For the text-containing cell, return its midpoint in [X, Y] coordinate format. 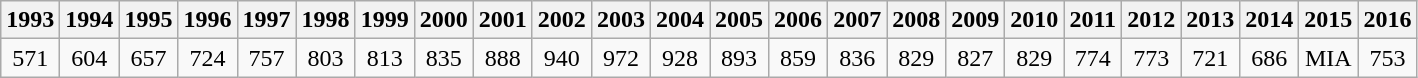
2005 [740, 20]
2000 [444, 20]
1996 [208, 20]
2006 [798, 20]
2016 [1388, 20]
773 [1152, 58]
1993 [30, 20]
721 [1210, 58]
2013 [1210, 20]
MIA [1328, 58]
803 [326, 58]
774 [1093, 58]
657 [148, 58]
2015 [1328, 20]
827 [976, 58]
2002 [562, 20]
757 [266, 58]
686 [1270, 58]
2001 [502, 20]
940 [562, 58]
836 [858, 58]
1994 [90, 20]
859 [798, 58]
2012 [1152, 20]
2011 [1093, 20]
2008 [916, 20]
1998 [326, 20]
2009 [976, 20]
2004 [680, 20]
724 [208, 58]
835 [444, 58]
2014 [1270, 20]
2003 [620, 20]
893 [740, 58]
1995 [148, 20]
888 [502, 58]
928 [680, 58]
972 [620, 58]
2007 [858, 20]
2010 [1034, 20]
813 [384, 58]
571 [30, 58]
1997 [266, 20]
604 [90, 58]
753 [1388, 58]
1999 [384, 20]
